Search for the cell housing the specified text and yield its (X, Y) center coordinate. 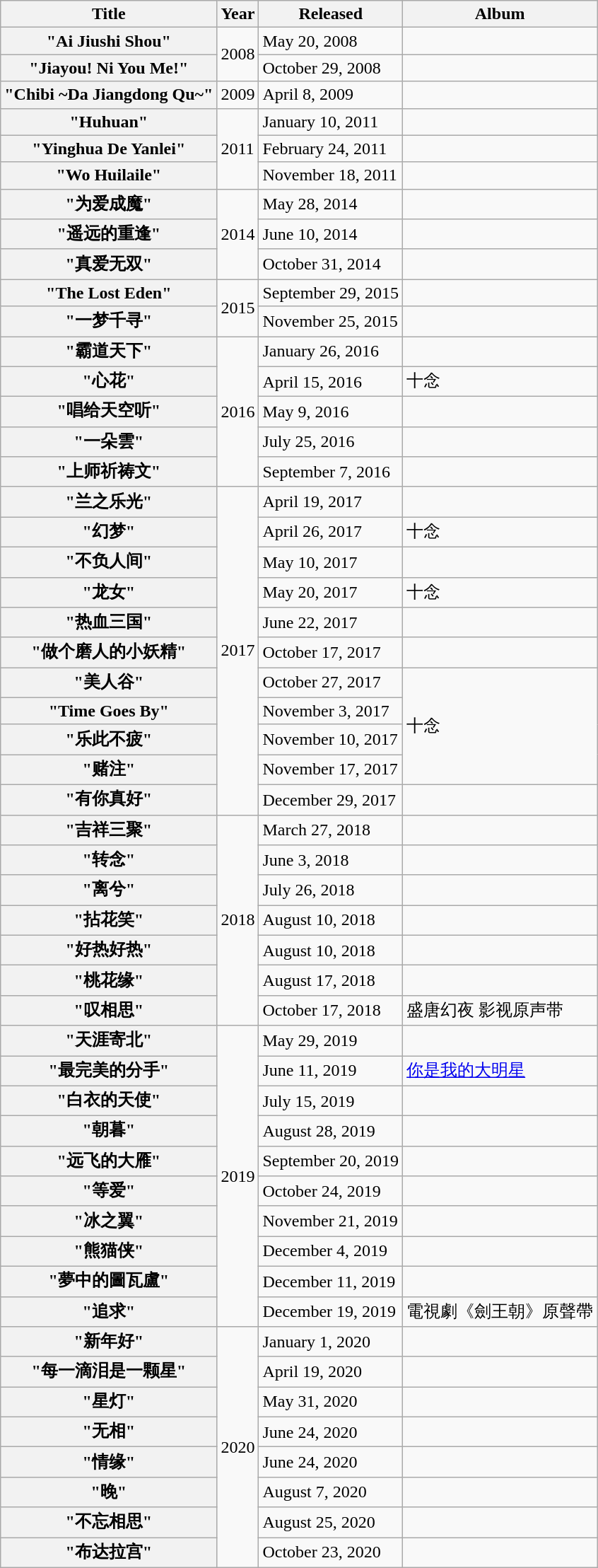
"不负人间" (109, 562)
December 11, 2019 (331, 1282)
"乐此不疲" (109, 740)
"不忘相思" (109, 1522)
"真爱无双" (109, 265)
"远飞的大雁" (109, 1161)
"白衣的天使" (109, 1100)
"兰之乐光" (109, 502)
"等爱" (109, 1191)
Year (238, 14)
May 29, 2019 (331, 1041)
"有你真好" (109, 799)
July 15, 2019 (331, 1100)
April 26, 2017 (331, 532)
"美人谷" (109, 683)
"Time Goes By" (109, 711)
盛唐幻夜 影视原声带 (500, 1010)
November 3, 2017 (331, 711)
你是我的大明星 (500, 1071)
"无相" (109, 1431)
November 10, 2017 (331, 740)
"追求" (109, 1311)
"霸道天下" (109, 352)
June 10, 2014 (331, 235)
"心花" (109, 382)
"好热好热" (109, 951)
June 11, 2019 (331, 1071)
"为爱成魔" (109, 204)
2020 (238, 1447)
"布达拉宫" (109, 1553)
"Wo Huilaile" (109, 175)
"桃花缘" (109, 980)
December 19, 2019 (331, 1311)
October 29, 2008 (331, 68)
"叹相思" (109, 1010)
"Huhuan" (109, 122)
"天涯寄北" (109, 1041)
"朝暮" (109, 1132)
"龙女" (109, 593)
"Yinghua De Yanlei" (109, 149)
"情缘" (109, 1463)
"熊猫侠" (109, 1252)
2014 (238, 234)
October 24, 2019 (331, 1191)
"Ai Jiushi Shou" (109, 41)
January 26, 2016 (331, 352)
November 18, 2011 (331, 175)
August 28, 2019 (331, 1132)
Released (331, 14)
"一梦千寻" (109, 321)
August 17, 2018 (331, 980)
"夢中的圖瓦盧" (109, 1282)
"Jiayou! Ni You Me!" (109, 68)
"拈花笑" (109, 921)
January 1, 2020 (331, 1342)
"每一滴泪是一颗星" (109, 1372)
"唱给天空听" (109, 412)
2019 (238, 1176)
November 25, 2015 (331, 321)
"做个磨人的小妖精" (109, 652)
October 23, 2020 (331, 1553)
"幻梦" (109, 532)
September 20, 2019 (331, 1161)
"离兮" (109, 890)
2008 (238, 54)
"The Lost Eden" (109, 293)
October 27, 2017 (331, 683)
"一朵雲" (109, 441)
August 7, 2020 (331, 1492)
May 20, 2008 (331, 41)
2011 (238, 149)
June 22, 2017 (331, 622)
September 7, 2016 (331, 472)
2016 (238, 412)
July 26, 2018 (331, 890)
November 21, 2019 (331, 1221)
July 25, 2016 (331, 441)
2018 (238, 920)
December 4, 2019 (331, 1252)
January 10, 2011 (331, 122)
May 20, 2017 (331, 593)
Album (500, 14)
"转念" (109, 860)
February 24, 2011 (331, 149)
"冰之翼" (109, 1221)
"星灯" (109, 1402)
"新年好" (109, 1342)
May 10, 2017 (331, 562)
"吉祥三聚" (109, 830)
May 31, 2020 (331, 1402)
2015 (238, 308)
November 17, 2017 (331, 770)
October 17, 2018 (331, 1010)
December 29, 2017 (331, 799)
April 15, 2016 (331, 382)
April 19, 2020 (331, 1372)
September 29, 2015 (331, 293)
"上师祈祷文" (109, 472)
October 31, 2014 (331, 265)
"热血三国" (109, 622)
2017 (238, 651)
"遥远的重逢" (109, 235)
June 3, 2018 (331, 860)
March 27, 2018 (331, 830)
May 28, 2014 (331, 204)
Title (109, 14)
April 19, 2017 (331, 502)
May 9, 2016 (331, 412)
2009 (238, 95)
"最完美的分手" (109, 1071)
電視劇《劍王朝》原聲帶 (500, 1311)
"Chibi ~Da Jiangdong Qu~" (109, 95)
"赌注" (109, 770)
April 8, 2009 (331, 95)
"晚" (109, 1492)
August 25, 2020 (331, 1522)
October 17, 2017 (331, 652)
